From the cell containing the given text, extract its center point as (X, Y) coordinate. 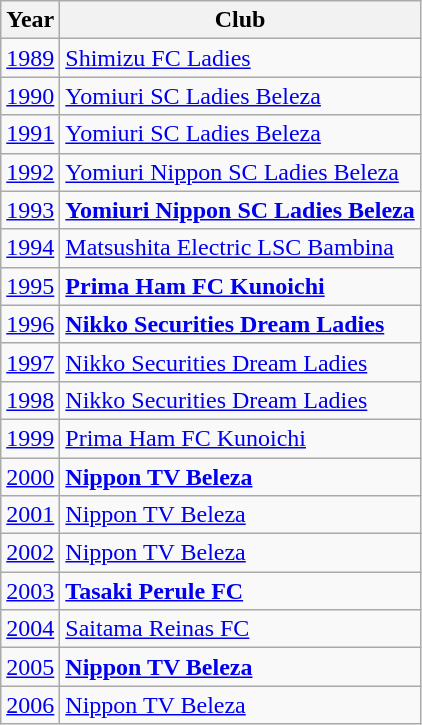
Tasaki Perule FC (240, 591)
1990 (30, 96)
1999 (30, 438)
1995 (30, 286)
2002 (30, 553)
1992 (30, 172)
2005 (30, 667)
Year (30, 20)
Saitama Reinas FC (240, 629)
2004 (30, 629)
1996 (30, 324)
1989 (30, 58)
1991 (30, 134)
2003 (30, 591)
Club (240, 20)
1998 (30, 400)
Shimizu FC Ladies (240, 58)
2006 (30, 705)
1997 (30, 362)
2000 (30, 477)
Matsushita Electric LSC Bambina (240, 248)
2001 (30, 515)
1993 (30, 210)
1994 (30, 248)
